Detect which cell encompasses the target text, then output its [X, Y] center coordinate. 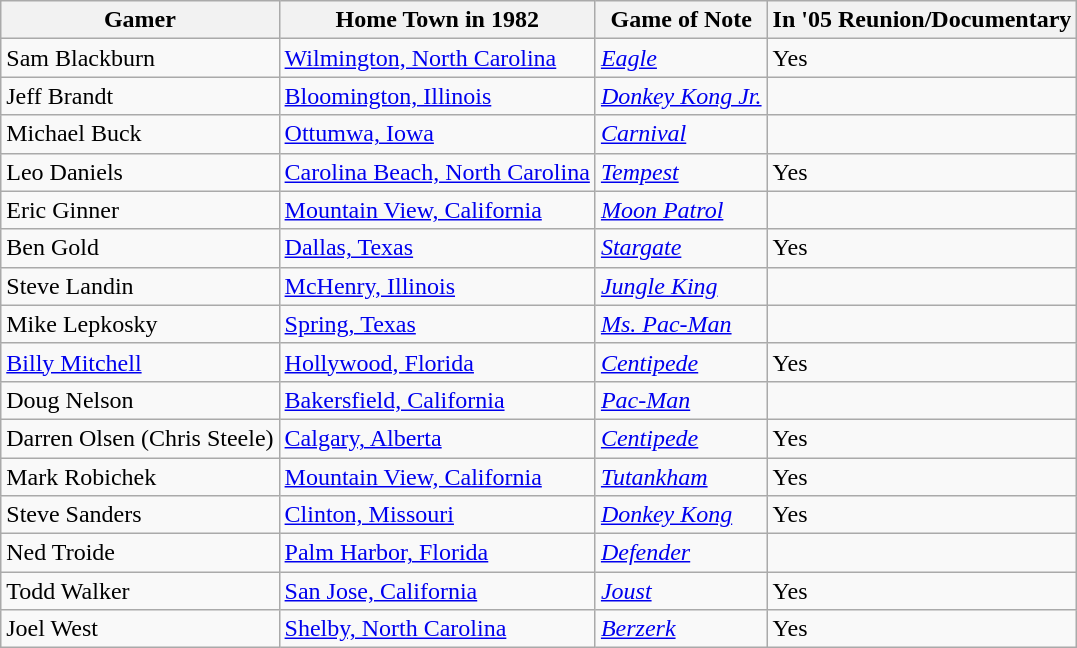
Clinton, Missouri [437, 515]
Leo Daniels [140, 172]
Donkey Kong [681, 515]
Billy Mitchell [140, 362]
Carolina Beach, North Carolina [437, 172]
Ned Troide [140, 553]
Eagle [681, 58]
Tutankham [681, 477]
Donkey Kong Jr. [681, 96]
Carnival [681, 134]
Stargate [681, 248]
Palm Harbor, Florida [437, 553]
Darren Olsen (Chris Steele) [140, 438]
Mike Lepkosky [140, 324]
Sam Blackburn [140, 58]
Berzerk [681, 629]
Ottumwa, Iowa [437, 134]
Joel West [140, 629]
Calgary, Alberta [437, 438]
Mark Robichek [140, 477]
Todd Walker [140, 591]
Eric Ginner [140, 210]
Steve Landin [140, 286]
Wilmington, North Carolina [437, 58]
In '05 Reunion/Documentary [922, 20]
Gamer [140, 20]
Jungle King [681, 286]
Moon Patrol [681, 210]
Ben Gold [140, 248]
McHenry, Illinois [437, 286]
Joust [681, 591]
Steve Sanders [140, 515]
Shelby, North Carolina [437, 629]
Bakersfield, California [437, 400]
Dallas, Texas [437, 248]
Doug Nelson [140, 400]
Bloomington, Illinois [437, 96]
Pac-Man [681, 400]
Spring, Texas [437, 324]
Hollywood, Florida [437, 362]
Defender [681, 553]
Jeff Brandt [140, 96]
Tempest [681, 172]
San Jose, California [437, 591]
Game of Note [681, 20]
Ms. Pac-Man [681, 324]
Home Town in 1982 [437, 20]
Michael Buck [140, 134]
